Determine the [X, Y] coordinate at the center of the cell enclosing the given text.  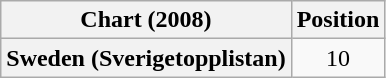
Position [338, 20]
Chart (2008) [146, 20]
Sweden (Sverigetopplistan) [146, 58]
10 [338, 58]
